Pinpoint the cell where the given text exists, returning its [X, Y] midpoint coordinate. 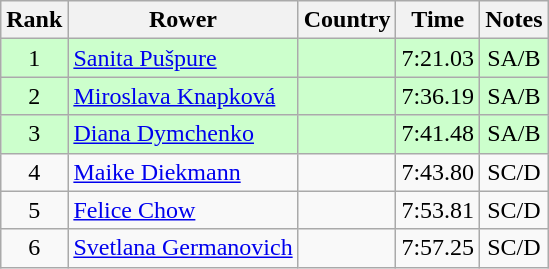
Felice Chow [183, 210]
5 [34, 210]
6 [34, 248]
7:21.03 [438, 58]
Rank [34, 20]
7:53.81 [438, 210]
Miroslava Knapková [183, 96]
Time [438, 20]
Notes [514, 20]
Sanita Pušpure [183, 58]
7:41.48 [438, 134]
4 [34, 172]
7:57.25 [438, 248]
3 [34, 134]
Svetlana Germanovich [183, 248]
2 [34, 96]
7:43.80 [438, 172]
Maike Diekmann [183, 172]
1 [34, 58]
7:36.19 [438, 96]
Country [347, 20]
Diana Dymchenko [183, 134]
Rower [183, 20]
